Provide the [X, Y] coordinate of the cell's center where the given text is located.  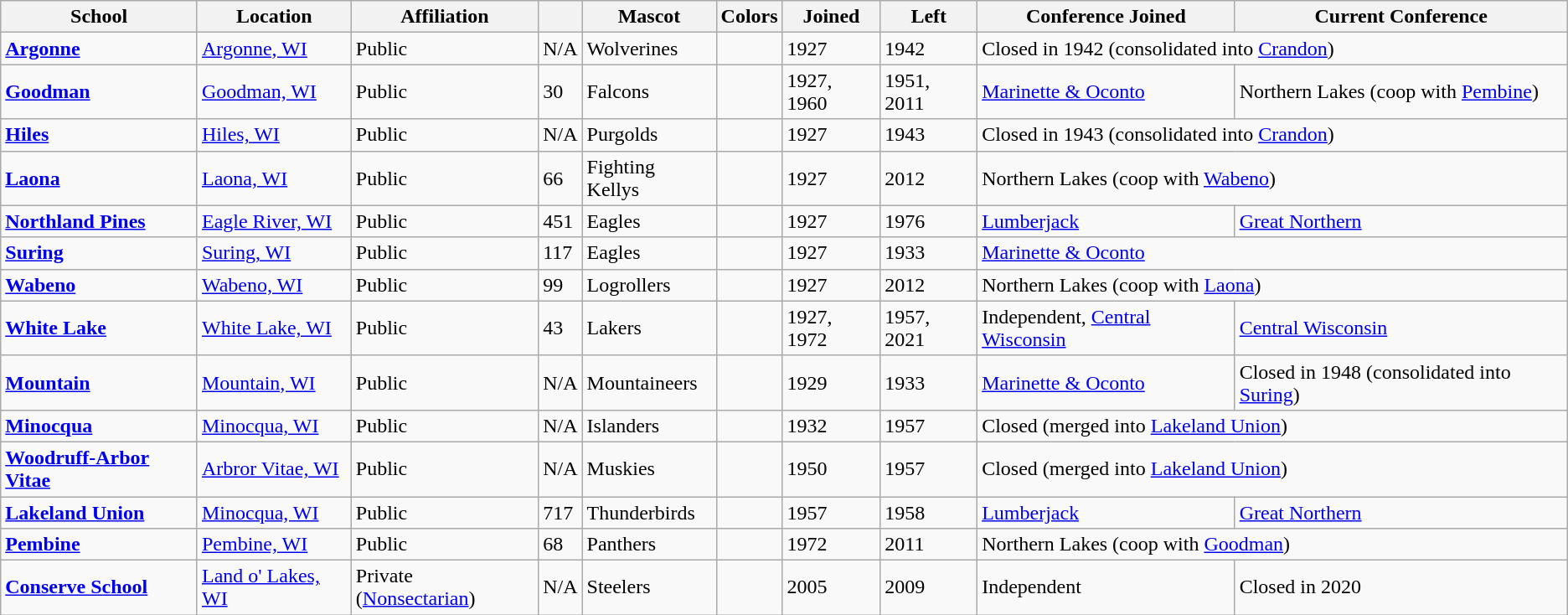
Mascot [649, 17]
White Lake [99, 328]
Steelers [649, 588]
Closed in 1942 (consolidated into Crandon) [1273, 49]
Arbror Vitae, WI [274, 469]
Thunderbirds [649, 512]
Land o' Lakes, WI [274, 588]
Closed in 1948 (consolidated into Suring) [1400, 382]
Goodman, WI [274, 92]
Closed in 1943 (consolidated into Crandon) [1273, 135]
1927, 1972 [831, 328]
2011 [929, 545]
Northern Lakes (coop with Laona) [1273, 285]
Minocqua [99, 426]
Falcons [649, 92]
Closed in 2020 [1400, 588]
Hiles [99, 135]
Wabeno [99, 285]
Northland Pines [99, 221]
Independent, Central Wisconsin [1106, 328]
Conserve School [99, 588]
Hiles, WI [274, 135]
Eagle River, WI [274, 221]
Pembine, WI [274, 545]
1927, 1960 [831, 92]
Left [929, 17]
Pembine [99, 545]
Argonne, WI [274, 49]
Northern Lakes (coop with Goodman) [1273, 545]
1972 [831, 545]
Mountain [99, 382]
Current Conference [1400, 17]
66 [560, 178]
Affiliation [444, 17]
1932 [831, 426]
43 [560, 328]
1957, 2021 [929, 328]
1942 [929, 49]
1976 [929, 221]
Mountain, WI [274, 382]
Location [274, 17]
Lakers [649, 328]
Colors [749, 17]
Suring [99, 253]
Conference Joined [1106, 17]
Joined [831, 17]
Wabeno, WI [274, 285]
Mountaineers [649, 382]
Northern Lakes (coop with Wabeno) [1273, 178]
1943 [929, 135]
Laona [99, 178]
451 [560, 221]
Purgolds [649, 135]
717 [560, 512]
Laona, WI [274, 178]
30 [560, 92]
White Lake, WI [274, 328]
2005 [831, 588]
Wolverines [649, 49]
Northern Lakes (coop with Pembine) [1400, 92]
Islanders [649, 426]
Independent [1106, 588]
1958 [929, 512]
Panthers [649, 545]
Central Wisconsin [1400, 328]
Muskies [649, 469]
Lakeland Union [99, 512]
Suring, WI [274, 253]
Logrollers [649, 285]
Fighting Kellys [649, 178]
68 [560, 545]
1950 [831, 469]
School [99, 17]
99 [560, 285]
Woodruff-Arbor Vitae [99, 469]
117 [560, 253]
1929 [831, 382]
Argonne [99, 49]
Private (Nonsectarian) [444, 588]
2009 [929, 588]
Goodman [99, 92]
1951, 2011 [929, 92]
